From the cell containing the given text, extract its center point as [X, Y] coordinate. 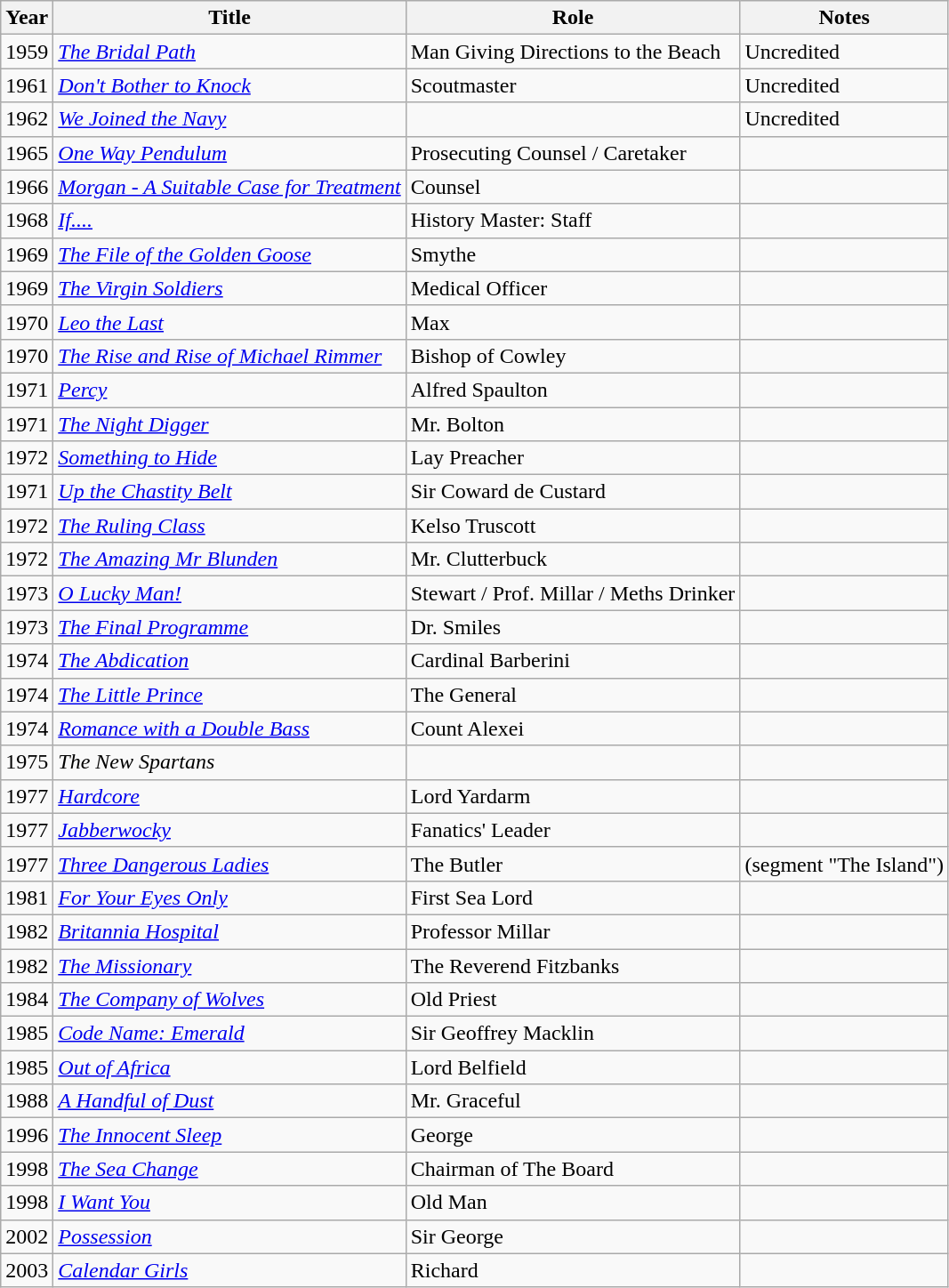
Man Giving Directions to the Beach [573, 52]
Morgan - A Suitable Case for Treatment [229, 187]
1975 [27, 762]
The Amazing Mr Blunden [229, 559]
2003 [27, 1270]
One Way Pendulum [229, 153]
Stewart / Prof. Millar / Meths Drinker [573, 593]
History Master: Staff [573, 221]
Code Name: Emerald [229, 1034]
We Joined the Navy [229, 119]
The File of the Golden Goose [229, 254]
The Innocent Sleep [229, 1135]
Hardcore [229, 796]
The Abdication [229, 661]
The Rise and Rise of Michael Rimmer [229, 356]
1968 [27, 221]
The Night Digger [229, 424]
If.... [229, 221]
Britannia Hospital [229, 931]
Counsel [573, 187]
Romance with a Double Bass [229, 729]
First Sea Lord [573, 898]
For Your Eyes Only [229, 898]
Jabberwocky [229, 830]
Kelso Truscott [573, 526]
Mr. Graceful [573, 1101]
The Ruling Class [229, 526]
The Company of Wolves [229, 1000]
The Bridal Path [229, 52]
Sir George [573, 1236]
1984 [27, 1000]
Role [573, 18]
The Final Programme [229, 627]
Cardinal Barberini [573, 661]
A Handful of Dust [229, 1101]
Prosecuting Counsel / Caretaker [573, 153]
Smythe [573, 254]
Medical Officer [573, 288]
1959 [27, 52]
Year [27, 18]
Old Man [573, 1203]
Possession [229, 1236]
O Lucky Man! [229, 593]
Lay Preacher [573, 458]
The Virgin Soldiers [229, 288]
1961 [27, 85]
Max [573, 322]
1981 [27, 898]
The Missionary [229, 965]
I Want You [229, 1203]
Dr. Smiles [573, 627]
The Reverend Fitzbanks [573, 965]
Professor Millar [573, 931]
Scoutmaster [573, 85]
Old Priest [573, 1000]
1988 [27, 1101]
Count Alexei [573, 729]
Chairman of The Board [573, 1169]
(segment "The Island") [845, 864]
Richard [573, 1270]
Alfred Spaulton [573, 390]
George [573, 1135]
Three Dangerous Ladies [229, 864]
Bishop of Cowley [573, 356]
The Butler [573, 864]
Sir Geoffrey Macklin [573, 1034]
1965 [27, 153]
2002 [27, 1236]
Lord Yardarm [573, 796]
Fanatics' Leader [573, 830]
The New Spartans [229, 762]
Out of Africa [229, 1067]
1962 [27, 119]
Up the Chastity Belt [229, 492]
Don't Bother to Knock [229, 85]
The General [573, 695]
Notes [845, 18]
Title [229, 18]
Leo the Last [229, 322]
Sir Coward de Custard [573, 492]
The Little Prince [229, 695]
Percy [229, 390]
Something to Hide [229, 458]
Calendar Girls [229, 1270]
Mr. Bolton [573, 424]
1966 [27, 187]
Mr. Clutterbuck [573, 559]
1996 [27, 1135]
The Sea Change [229, 1169]
Lord Belfield [573, 1067]
